Extract the [x, y] coordinate from the center of the cell holding the provided text.  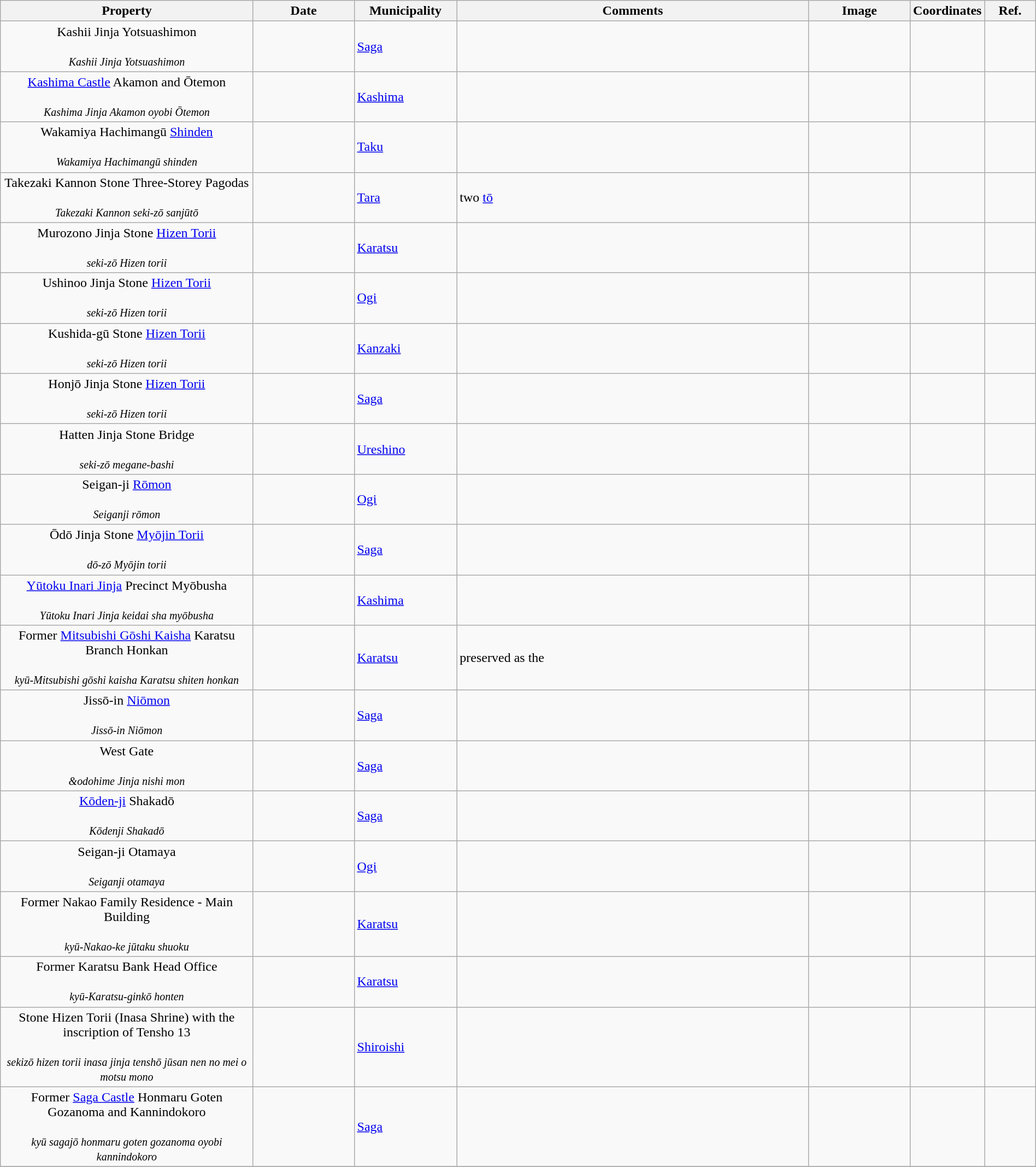
Tara [405, 197]
Municipality [405, 11]
Kanzaki [405, 348]
Comments [633, 11]
Kashii Jinja YotsuashimonKashii Jinja Yotsuashimon [127, 46]
Murozono Jinja Stone Hizen Toriiseki-zō Hizen torii [127, 248]
Ōdō Jinja Stone Myōjin Toriidō-zō Myōjin torii [127, 549]
Kōden-ji ShakadōKōdenji Shakadō [127, 816]
Ushinoo Jinja Stone Hizen Toriiseki-zō Hizen torii [127, 298]
Former Nakao Family Residence - Main Buildingkyū-Nakao-ke jūtaku shuoku [127, 924]
Ureshino [405, 449]
Property [127, 11]
preserved as the [633, 658]
Former Karatsu Bank Head Officekyū-Karatsu-ginkō honten [127, 982]
Takezaki Kannon Stone Three-Storey PagodasTakezaki Kannon seki-zō sanjūtō [127, 197]
Jissō-in NiōmonJissō-in Niōmon [127, 716]
Seigan-ji OtamayaSeiganji otamaya [127, 866]
two tō [633, 197]
Image [859, 11]
Seigan-ji RōmonSeiganji rōmon [127, 499]
Wakamiya Hachimangū ShindenWakamiya Hachimangū shinden [127, 147]
Stone Hizen Torii (Inasa Shrine) with the inscription of Tensho 13sekizō hizen torii inasa jinja tenshō jūsan nen no mei o motsu mono [127, 1047]
Former Saga Castle Honmaru Goten Gozanoma and Kannindokorokyū sagajō honmaru goten gozanoma oyobi kannindokoro [127, 1127]
Shiroishi [405, 1047]
Date [304, 11]
Coordinates [947, 11]
Taku [405, 147]
Kushida-gū Stone Hizen Toriiseki-zō Hizen torii [127, 348]
Yūtoku Inari Jinja Precinct MyōbushaYūtoku Inari Jinja keidai sha myōbusha [127, 600]
Honjō Jinja Stone Hizen Toriiseki-zō Hizen torii [127, 398]
Hatten Jinja Stone Bridgeseki-zō megane-bashi [127, 449]
West Gate&odohime Jinja nishi mon [127, 766]
Ref. [1010, 11]
Former Mitsubishi Gōshi Kaisha Karatsu Branch Honkankyū-Mitsubishi gōshi kaisha Karatsu shiten honkan [127, 658]
Kashima Castle Akamon and ŌtemonKashima Jinja Akamon oyobi Ōtemon [127, 97]
